Search for the cell housing the specified text and yield its [x, y] center coordinate. 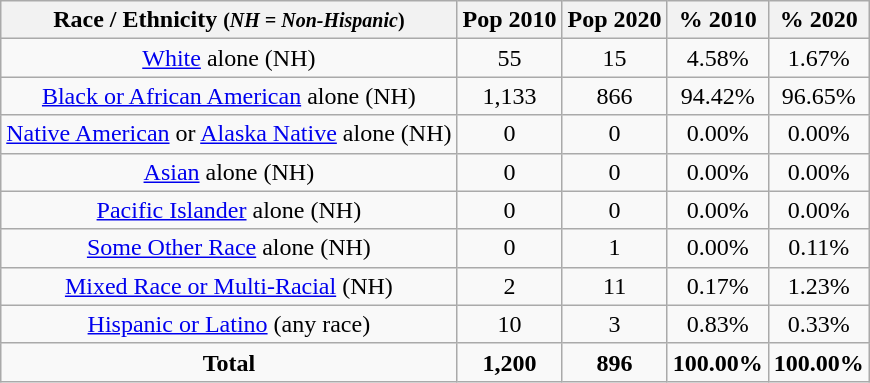
10 [510, 324]
55 [510, 58]
Total [229, 362]
0.17% [718, 286]
Pop 2010 [510, 20]
% 2020 [818, 20]
1.23% [818, 286]
Asian alone (NH) [229, 172]
1,133 [510, 96]
0.33% [818, 324]
Mixed Race or Multi-Racial (NH) [229, 286]
2 [510, 286]
% 2010 [718, 20]
4.58% [718, 58]
1.67% [818, 58]
White alone (NH) [229, 58]
Pacific Islander alone (NH) [229, 210]
11 [614, 286]
0.83% [718, 324]
896 [614, 362]
0.11% [818, 248]
1,200 [510, 362]
Race / Ethnicity (NH = Non-Hispanic) [229, 20]
3 [614, 324]
Native American or Alaska Native alone (NH) [229, 134]
Black or African American alone (NH) [229, 96]
866 [614, 96]
Some Other Race alone (NH) [229, 248]
Pop 2020 [614, 20]
Hispanic or Latino (any race) [229, 324]
96.65% [818, 96]
94.42% [718, 96]
1 [614, 248]
15 [614, 58]
